From the cell containing the given text, extract its center point as [x, y] coordinate. 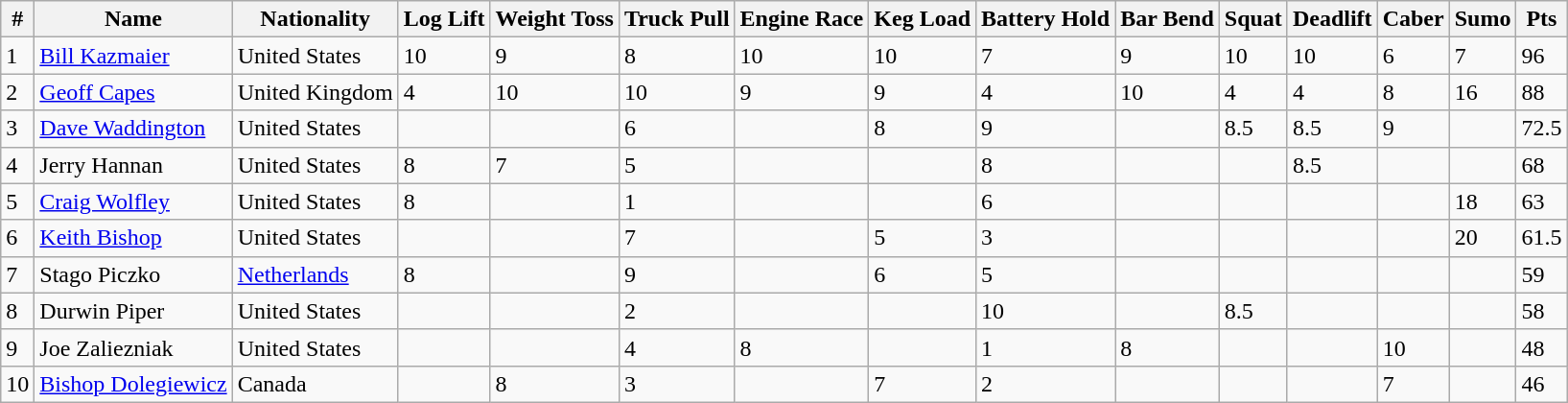
United Kingdom [315, 92]
58 [1542, 311]
72.5 [1542, 129]
Bill Kazmaier [133, 56]
Battery Hold [1045, 19]
Geoff Capes [133, 92]
Engine Race [802, 19]
Craig Wolfley [133, 201]
Canada [315, 384]
Bar Bend [1168, 19]
Caber [1414, 19]
46 [1542, 384]
63 [1542, 201]
20 [1483, 238]
Sumo [1483, 19]
# [17, 19]
Deadlift [1332, 19]
Weight Toss [554, 19]
Bishop Dolegiewicz [133, 384]
Keith Bishop [133, 238]
Jerry Hannan [133, 165]
Pts [1542, 19]
96 [1542, 56]
Squat [1252, 19]
Stago Piczko [133, 274]
Joe Zaliezniak [133, 347]
59 [1542, 274]
16 [1483, 92]
61.5 [1542, 238]
88 [1542, 92]
Nationality [315, 19]
Log Lift [444, 19]
Truck Pull [677, 19]
Netherlands [315, 274]
Dave Waddington [133, 129]
Name [133, 19]
18 [1483, 201]
Durwin Piper [133, 311]
68 [1542, 165]
48 [1542, 347]
Keg Load [923, 19]
